For the text-containing cell, return its midpoint in [x, y] coordinate format. 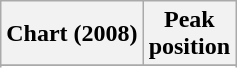
Peakposition [189, 34]
Chart (2008) [72, 34]
